Output the (x, y) coordinate of the center of the cell containing the given text.  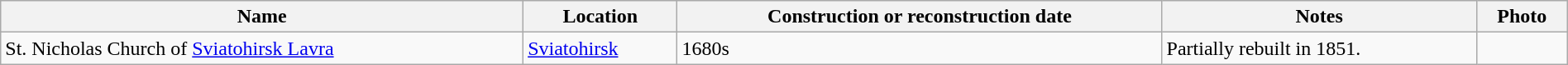
Photo (1522, 17)
St. Nicholas Church of Sviatohirsk Lavra (262, 48)
Construction or reconstruction date (920, 17)
Sviatohirsk (600, 48)
Notes (1319, 17)
Location (600, 17)
Name (262, 17)
Partially rebuilt in 1851. (1319, 48)
1680s (920, 48)
